Output the [x, y] coordinate of the center of the cell containing the given text.  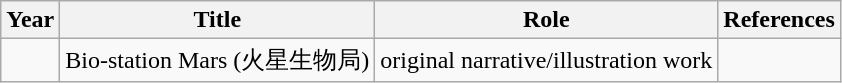
Bio-station Mars (火星生物局) [218, 60]
original narrative/illustration work [546, 60]
References [780, 20]
Role [546, 20]
Title [218, 20]
Year [30, 20]
